From the cell containing the given text, extract its center point as [X, Y] coordinate. 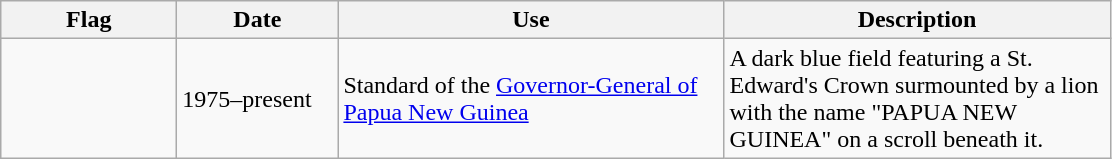
A dark blue field featuring a St. Edward's Crown surmounted by a lion with the name "PAPUA NEW GUINEA" on a scroll beneath it. [917, 98]
1975–present [258, 98]
Standard of the Governor-General of Papua New Guinea [531, 98]
Description [917, 20]
Date [258, 20]
Use [531, 20]
Flag [89, 20]
